Determine the (x, y) coordinate at the center of the cell enclosing the given text.  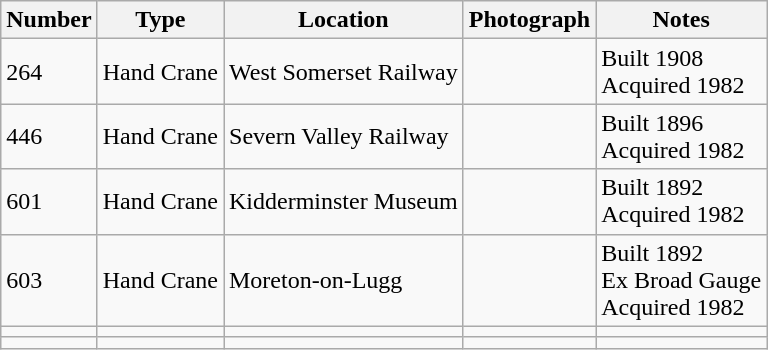
446 (49, 136)
Location (344, 20)
601 (49, 202)
West Somerset Railway (344, 72)
Photograph (529, 20)
Built 1896Acquired 1982 (682, 136)
Number (49, 20)
Moreton-on-Lugg (344, 280)
Built 1908Acquired 1982 (682, 72)
Built 1892Acquired 1982 (682, 202)
Kidderminster Museum (344, 202)
264 (49, 72)
Type (160, 20)
Severn Valley Railway (344, 136)
Notes (682, 20)
Built 1892Ex Broad GaugeAcquired 1982 (682, 280)
603 (49, 280)
